Extract the (x, y) coordinate from the center of the cell holding the provided text.  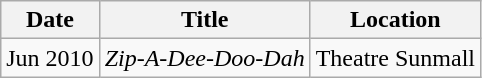
Date (50, 20)
Jun 2010 (50, 58)
Title (204, 20)
Zip-A-Dee-Doo-Dah (204, 58)
Location (395, 20)
Theatre Sunmall (395, 58)
